Determine the [x, y] coordinate at the center of the cell enclosing the given text.  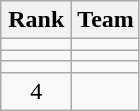
Rank [36, 20]
4 [36, 91]
Team [106, 20]
